Search for the cell housing the specified text and yield its (X, Y) center coordinate. 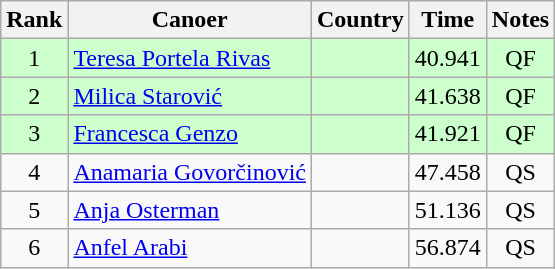
Rank (34, 20)
47.458 (448, 172)
Canoer (190, 20)
Country (361, 20)
5 (34, 210)
41.921 (448, 134)
1 (34, 58)
Notes (520, 20)
56.874 (448, 248)
Anfel Arabi (190, 248)
Teresa Portela Rivas (190, 58)
Anamaria Govorčinović (190, 172)
Milica Starović (190, 96)
51.136 (448, 210)
Time (448, 20)
3 (34, 134)
Anja Osterman (190, 210)
6 (34, 248)
4 (34, 172)
Francesca Genzo (190, 134)
40.941 (448, 58)
41.638 (448, 96)
2 (34, 96)
